Detect which cell encompasses the target text, then output its (X, Y) center coordinate. 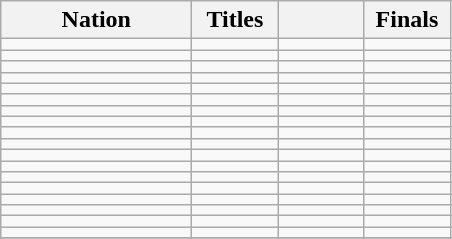
Nation (96, 20)
Titles (235, 20)
Finals (407, 20)
